For the text-containing cell, return its midpoint in (X, Y) coordinate format. 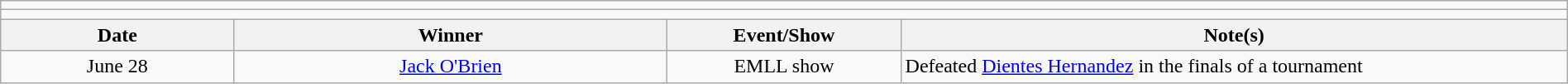
Defeated Dientes Hernandez in the finals of a tournament (1234, 67)
EMLL show (784, 67)
Jack O'Brien (451, 67)
Winner (451, 35)
Date (117, 35)
Note(s) (1234, 35)
Event/Show (784, 35)
June 28 (117, 67)
